Capture the cell that displays the provided text and extract its (x, y) central coordinate. 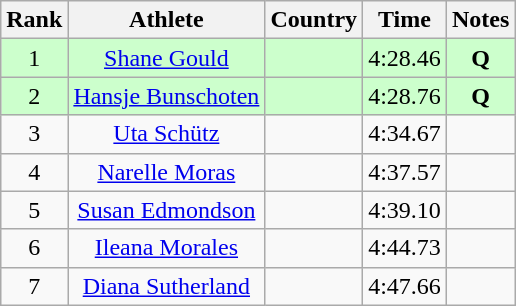
Notes (480, 20)
Shane Gould (166, 58)
4:47.66 (405, 286)
Uta Schütz (166, 134)
Athlete (166, 20)
Hansje Bunschoten (166, 96)
4:28.76 (405, 96)
Susan Edmondson (166, 210)
2 (34, 96)
6 (34, 248)
4 (34, 172)
4:37.57 (405, 172)
Country (314, 20)
7 (34, 286)
4:34.67 (405, 134)
5 (34, 210)
4:39.10 (405, 210)
4:28.46 (405, 58)
1 (34, 58)
Rank (34, 20)
Time (405, 20)
3 (34, 134)
Diana Sutherland (166, 286)
4:44.73 (405, 248)
Ileana Morales (166, 248)
Narelle Moras (166, 172)
